Search for the cell housing the specified text and yield its (X, Y) center coordinate. 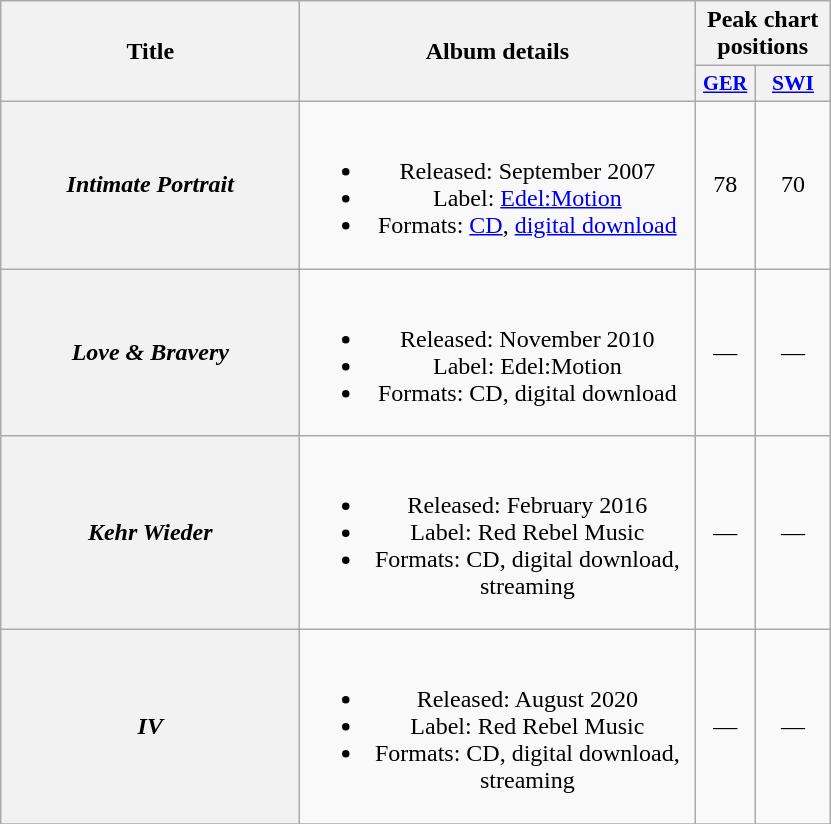
Love & Bravery (150, 352)
Intimate Portrait (150, 184)
78 (726, 184)
IV (150, 727)
Kehr Wieder (150, 533)
Peak chart positions (763, 34)
GER (726, 84)
Released: August 2020Label: Red Rebel MusicFormats: CD, digital download, streaming (498, 727)
Title (150, 52)
Released: September 2007Label: Edel:MotionFormats: CD, digital download (498, 184)
Album details (498, 52)
Released: February 2016Label: Red Rebel MusicFormats: CD, digital download, streaming (498, 533)
70 (794, 184)
Released: November 2010Label: Edel:MotionFormats: CD, digital download (498, 352)
SWI (794, 84)
